Return the [x, y] coordinate for the center point of the cell that contains the specified text.  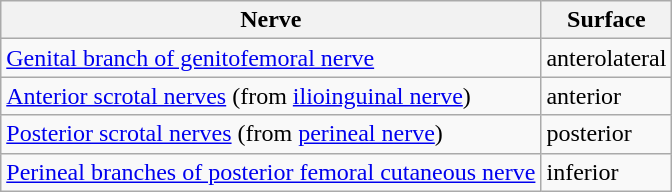
anterior [606, 96]
inferior [606, 172]
Surface [606, 20]
Perineal branches of posterior femoral cutaneous nerve [271, 172]
Nerve [271, 20]
Anterior scrotal nerves (from ilioinguinal nerve) [271, 96]
Genital branch of genitofemoral nerve [271, 58]
posterior [606, 134]
anterolateral [606, 58]
Posterior scrotal nerves (from perineal nerve) [271, 134]
